For the text-containing cell, return its midpoint in [X, Y] coordinate format. 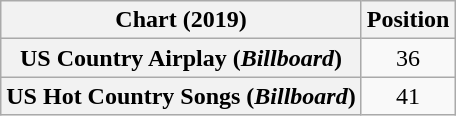
Position [408, 20]
US Country Airplay (Billboard) [181, 58]
US Hot Country Songs (Billboard) [181, 96]
41 [408, 96]
Chart (2019) [181, 20]
36 [408, 58]
